Detect which cell encompasses the target text, then output its (X, Y) center coordinate. 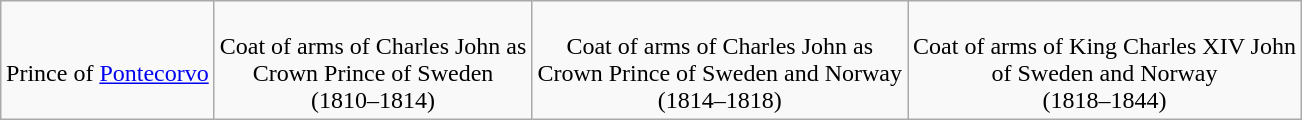
Coat of arms of Charles John as Crown Prince of Sweden and Norway(1814–1818) (720, 60)
Coat of arms of Charles John as Crown Prince of Sweden(1810–1814) (373, 60)
Prince of Pontecorvo (108, 60)
Coat of arms of King Charles XIV John of Sweden and Norway(1818–1844) (1105, 60)
